Locate the cell with the specified text and output its (X, Y) center coordinate. 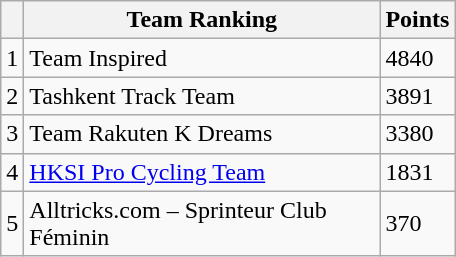
Tashkent Track Team (202, 96)
5 (12, 224)
HKSI Pro Cycling Team (202, 172)
Points (418, 20)
3 (12, 134)
Team Rakuten K Dreams (202, 134)
3891 (418, 96)
1831 (418, 172)
Team Inspired (202, 58)
1 (12, 58)
Alltricks.com – Sprinteur Club Féminin (202, 224)
3380 (418, 134)
4840 (418, 58)
4 (12, 172)
Team Ranking (202, 20)
2 (12, 96)
370 (418, 224)
